Return the [X, Y] coordinate for the center point of the cell that contains the specified text.  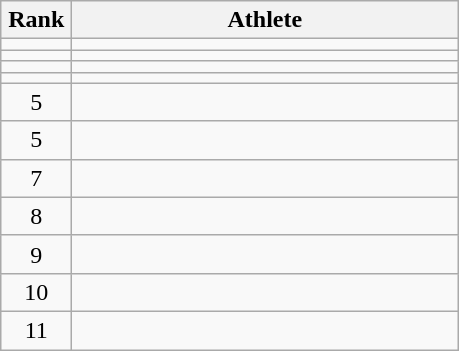
9 [36, 254]
7 [36, 178]
Rank [36, 20]
Athlete [265, 20]
11 [36, 330]
10 [36, 292]
8 [36, 216]
